Provide the (X, Y) coordinate of the cell's center where the given text is located.  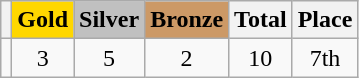
Place (325, 20)
Bronze (187, 20)
5 (110, 58)
3 (43, 58)
Total (261, 20)
7th (325, 58)
Gold (43, 20)
10 (261, 58)
Silver (110, 20)
2 (187, 58)
